Return the [x, y] coordinate for the center point of the cell that contains the specified text.  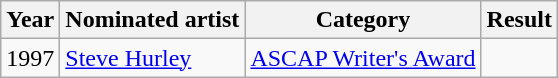
Result [519, 20]
Year [30, 20]
Category [363, 20]
1997 [30, 58]
Nominated artist [152, 20]
Steve Hurley [152, 58]
ASCAP Writer's Award [363, 58]
